Pinpoint the cell where the given text exists, returning its (X, Y) midpoint coordinate. 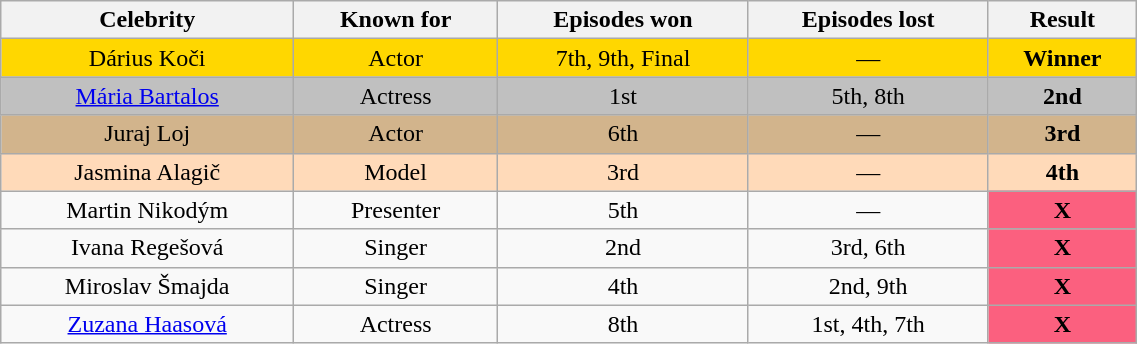
Jasmina Alagič (148, 172)
8th (624, 324)
Martin Nikodým (148, 210)
Winner (1062, 58)
Celebrity (148, 20)
Ivana Regešová (148, 248)
5th (624, 210)
Model (396, 172)
Known for (396, 20)
Zuzana Haasová (148, 324)
6th (624, 134)
Mária Bartalos (148, 96)
2nd, 9th (868, 286)
5th, 8th (868, 96)
Episodes lost (868, 20)
1st (624, 96)
Dárius Koči (148, 58)
1st, 4th, 7th (868, 324)
Result (1062, 20)
Presenter (396, 210)
Juraj Loj (148, 134)
Episodes won (624, 20)
7th, 9th, Final (624, 58)
3rd, 6th (868, 248)
Miroslav Šmajda (148, 286)
